For the text-containing cell, return its midpoint in (x, y) coordinate format. 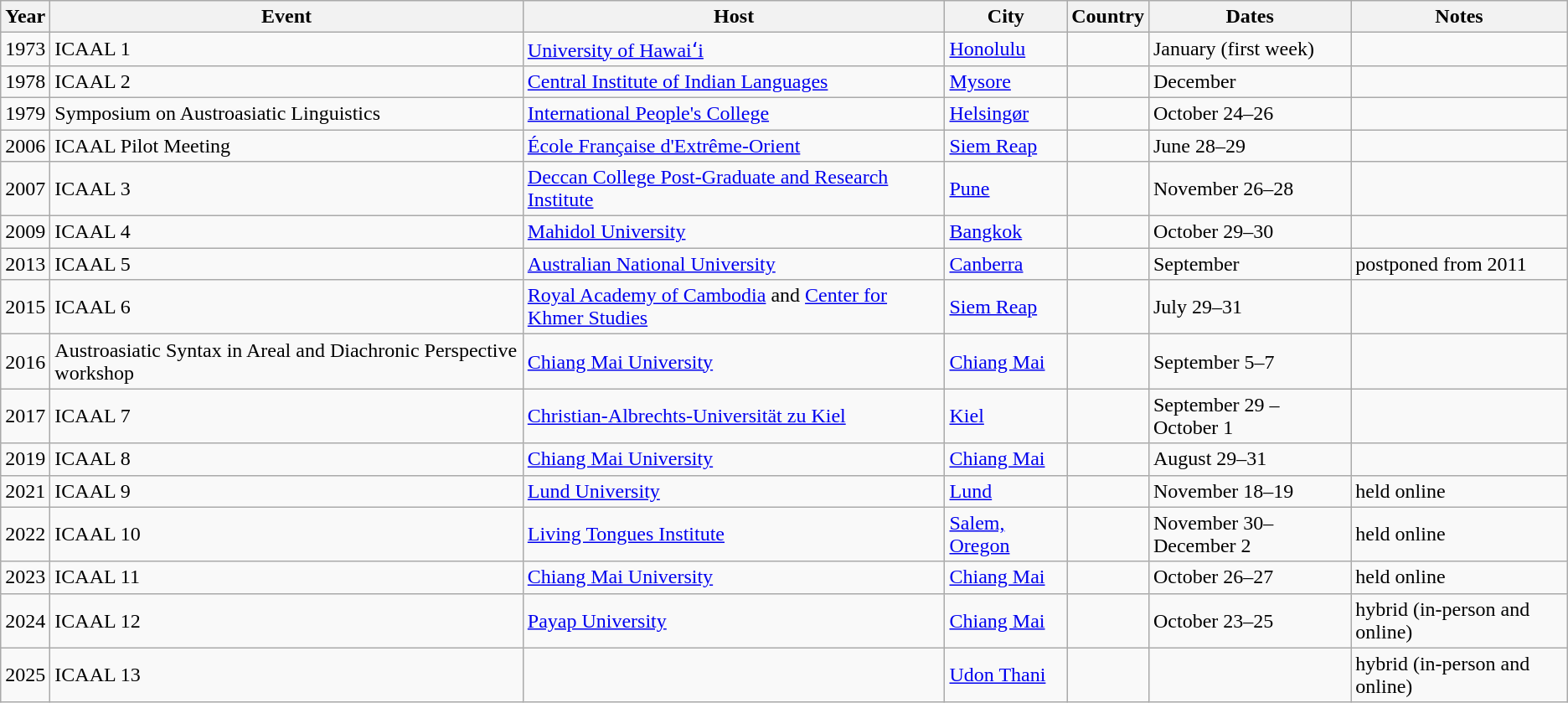
Canberra (1006, 264)
November 26–28 (1250, 189)
December (1250, 81)
September (1250, 264)
2015 (25, 307)
École Française d'Extrême-Orient (734, 145)
Lund University (734, 491)
Bangkok (1006, 232)
2024 (25, 620)
2021 (25, 491)
Mysore (1006, 81)
2022 (25, 535)
2025 (25, 675)
2019 (25, 459)
City (1006, 17)
November 18–19 (1250, 491)
ICAAL 1 (286, 49)
1979 (25, 113)
Udon Thani (1006, 675)
October 24–26 (1250, 113)
ICAAL 12 (286, 620)
Austroasiatic Syntax in Areal and Diachronic Perspective workshop (286, 362)
Symposium on Austroasiatic Linguistics (286, 113)
September 29 – October 1 (1250, 416)
Payap University (734, 620)
ICAAL Pilot Meeting (286, 145)
June 28–29 (1250, 145)
October 23–25 (1250, 620)
2007 (25, 189)
October 26–27 (1250, 577)
Helsingør (1006, 113)
August 29–31 (1250, 459)
2013 (25, 264)
Salem, Oregon (1006, 535)
Lund (1006, 491)
ICAAL 11 (286, 577)
2006 (25, 145)
Christian-Albrechts-Universität zu Kiel (734, 416)
ICAAL 6 (286, 307)
Living Tongues Institute (734, 535)
2017 (25, 416)
Royal Academy of Cambodia and Center for Khmer Studies (734, 307)
1978 (25, 81)
International People's College (734, 113)
Australian National University (734, 264)
ICAAL 13 (286, 675)
Country (1108, 17)
Dates (1250, 17)
Notes (1459, 17)
Pune (1006, 189)
July 29–31 (1250, 307)
Deccan College Post-Graduate and Research Institute (734, 189)
ICAAL 8 (286, 459)
Host (734, 17)
September 5–7 (1250, 362)
ICAAL 4 (286, 232)
Event (286, 17)
Honolulu (1006, 49)
1973 (25, 49)
ICAAL 10 (286, 535)
University of Hawaiʻi (734, 49)
postponed from 2011 (1459, 264)
January (first week) (1250, 49)
2016 (25, 362)
Year (25, 17)
2009 (25, 232)
Central Institute of Indian Languages (734, 81)
2023 (25, 577)
ICAAL 7 (286, 416)
ICAAL 3 (286, 189)
Kiel (1006, 416)
ICAAL 5 (286, 264)
ICAAL 2 (286, 81)
Mahidol University (734, 232)
October 29–30 (1250, 232)
ICAAL 9 (286, 491)
November 30–December 2 (1250, 535)
